Return the [X, Y] coordinate for the center point of the cell that contains the specified text.  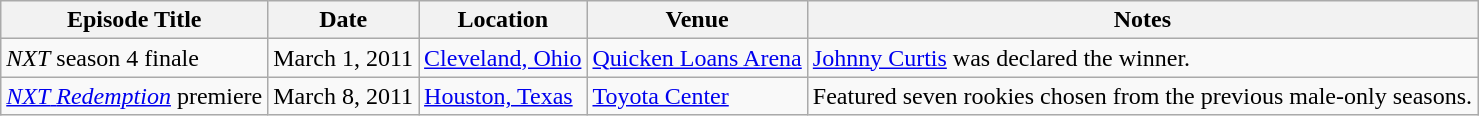
Featured seven rookies chosen from the previous male-only seasons. [1142, 96]
NXT Redemption premiere [134, 96]
Date [344, 20]
March 8, 2011 [344, 96]
Notes [1142, 20]
Toyota Center [697, 96]
NXT season 4 finale [134, 58]
Houston, Texas [503, 96]
Episode Title [134, 20]
Johnny Curtis was declared the winner. [1142, 58]
Venue [697, 20]
Cleveland, Ohio [503, 58]
March 1, 2011 [344, 58]
Quicken Loans Arena [697, 58]
Location [503, 20]
